Extract the [x, y] coordinate from the center of the cell holding the provided text.  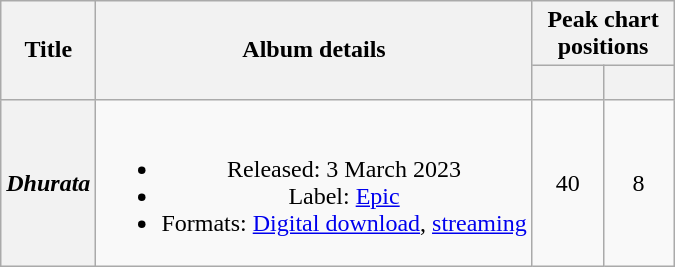
40 [568, 182]
Title [48, 50]
Album details [314, 50]
Peak chart positions [603, 34]
8 [638, 182]
Dhurata [48, 182]
Released: 3 March 2023Label: EpicFormats: Digital download, streaming [314, 182]
